Search for the cell housing the specified text and yield its (X, Y) center coordinate. 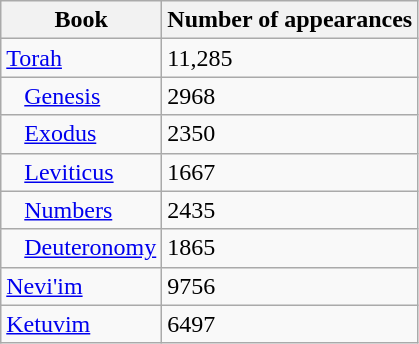
2968 (290, 96)
Ketuvim (82, 324)
9756 (290, 286)
6497 (290, 324)
Exodus (82, 134)
Number of appearances (290, 20)
2350 (290, 134)
1865 (290, 248)
Deuteronomy (82, 248)
Book (82, 20)
Numbers (82, 210)
Leviticus (82, 172)
Genesis (82, 96)
Torah (82, 58)
11,285 (290, 58)
2435 (290, 210)
1667 (290, 172)
Nevi'im (82, 286)
